Provide the (X, Y) coordinate of the cell's center where the given text is located.  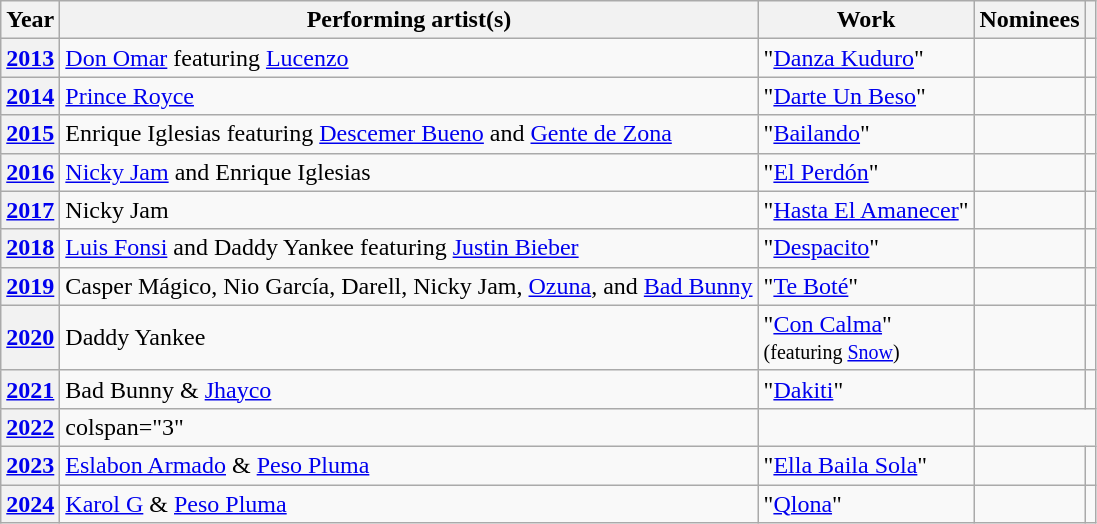
Karol G & Peso Pluma (409, 503)
Nicky Jam (409, 210)
2014 (30, 96)
2018 (30, 248)
2015 (30, 134)
2016 (30, 172)
"Ella Baila Sola" (866, 465)
Performing artist(s) (409, 20)
Year (30, 20)
"Qlona" (866, 503)
Casper Mágico, Nio García, Darell, Nicky Jam, Ozuna, and Bad Bunny (409, 286)
"Dakiti" (866, 389)
2013 (30, 58)
Work (866, 20)
"El Perdón" (866, 172)
Enrique Iglesias featuring Descemer Bueno and Gente de Zona (409, 134)
"Te Boté" (866, 286)
2024 (30, 503)
Luis Fonsi and Daddy Yankee featuring Justin Bieber (409, 248)
"Danza Kuduro" (866, 58)
"Con Calma"(featuring Snow) (866, 338)
"Bailando" (866, 134)
Nicky Jam and Enrique Iglesias (409, 172)
Eslabon Armado & Peso Pluma (409, 465)
2023 (30, 465)
Prince Royce (409, 96)
colspan="3" (409, 427)
Don Omar featuring Lucenzo (409, 58)
"Darte Un Beso" (866, 96)
Nominees (1030, 20)
"Despacito" (866, 248)
2021 (30, 389)
2019 (30, 286)
2017 (30, 210)
"Hasta El Amanecer" (866, 210)
Bad Bunny & Jhayco (409, 389)
2022 (30, 427)
2020 (30, 338)
Daddy Yankee (409, 338)
